For the text-containing cell, return its midpoint in [X, Y] coordinate format. 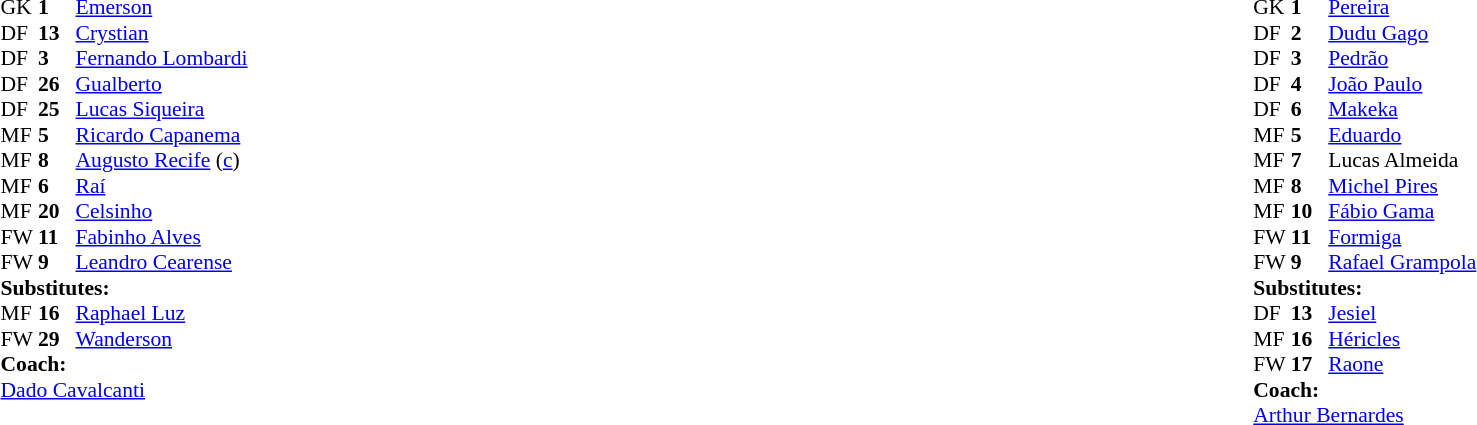
Formiga [1402, 237]
26 [57, 84]
Jesiel [1402, 313]
Crystian [162, 33]
2 [1310, 33]
Lucas Siqueira [162, 109]
Celsinho [162, 211]
Rafael Grampola [1402, 263]
Raone [1402, 365]
Augusto Recife (c) [162, 161]
Eduardo [1402, 135]
Fábio Gama [1402, 211]
Leandro Cearense [162, 263]
Héricles [1402, 339]
20 [57, 211]
Fabinho Alves [162, 237]
29 [57, 339]
Wanderson [162, 339]
Gualberto [162, 84]
10 [1310, 211]
25 [57, 109]
Makeka [1402, 109]
Raí [162, 186]
João Paulo [1402, 84]
4 [1310, 84]
17 [1310, 365]
Dudu Gago [1402, 33]
7 [1310, 161]
Raphael Luz [162, 313]
Fernando Lombardi [162, 59]
Ricardo Capanema [162, 135]
Michel Pires [1402, 186]
Pedrão [1402, 59]
Dado Cavalcanti [124, 390]
Lucas Almeida [1402, 161]
